Return the [x, y] coordinate for the center point of the cell that contains the specified text.  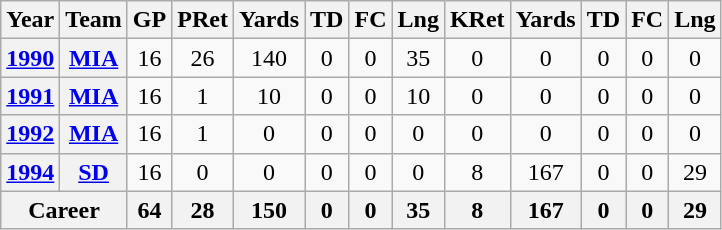
PRet [203, 20]
26 [203, 58]
1990 [30, 58]
140 [268, 58]
SD [94, 172]
1994 [30, 172]
KRet [477, 20]
Career [64, 210]
1992 [30, 134]
150 [268, 210]
64 [149, 210]
GP [149, 20]
Team [94, 20]
28 [203, 210]
1991 [30, 96]
Year [30, 20]
